For the text-containing cell, return its midpoint in [X, Y] coordinate format. 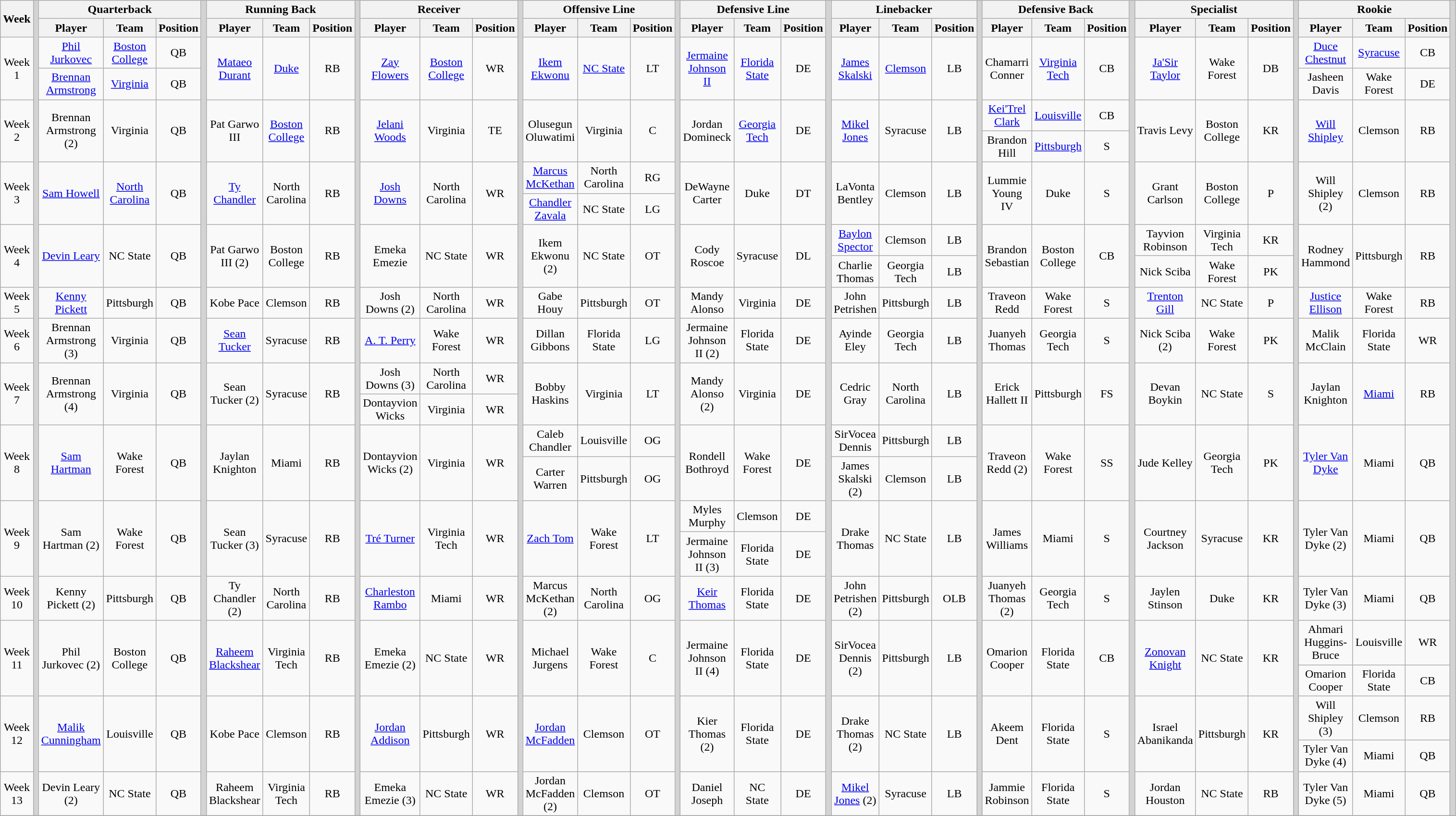
Brandon Hill [1007, 146]
Drake Thomas (2) [855, 733]
Mataeo Durant [234, 68]
Charlie Thomas [855, 271]
Tré Turner [390, 538]
Kei'Trel Clark [1007, 115]
Mikel Jones [855, 131]
Baylon Spector [855, 240]
Nick Sciba [1165, 271]
Devan Boykin [1165, 394]
Nick Sciba (2) [1165, 340]
SirVocea Dennis [855, 441]
Traveon Redd [1007, 303]
Pat Garwo III (2) [234, 256]
Juanyeh Thomas [1007, 340]
Akeem Dent [1007, 733]
Jermaine Johnson II (3) [707, 554]
Week 7 [17, 394]
Week 1 [17, 68]
Bobby Haskins [550, 394]
Sam Howell [71, 193]
RG [653, 178]
Ty Chandler (2) [234, 598]
SS [1107, 463]
Brennan Armstrong (3) [71, 340]
Week 10 [17, 598]
Defensive Back [1056, 10]
DeWayne Carter [707, 193]
Brennan Armstrong (4) [71, 394]
TE [495, 131]
Trenton Gill [1165, 303]
LaVonta Bentley [855, 193]
Zonovan Knight [1165, 658]
Sean Tucker (3) [234, 538]
Dontayvion Wicks (2) [390, 463]
FS [1107, 394]
Rodney Hammond [1325, 256]
DT [803, 193]
Jordan Domineck [707, 131]
Sean Tucker [234, 340]
Ayinde Eley [855, 340]
James Williams [1007, 538]
Travis Levy [1165, 131]
Tyler Van Dyke [1325, 463]
John Petrishen (2) [855, 598]
Sam Hartman [71, 463]
Week 3 [17, 193]
Tyler Van Dyke (5) [1325, 793]
Drake Thomas [855, 538]
SirVocea Dennis (2) [855, 658]
Justice Ellison [1325, 303]
Will Shipley (2) [1325, 193]
Ikem Ekwonu [550, 68]
Brennan Armstrong [71, 84]
Chandler Zavala [550, 209]
Marcus McKethan [550, 178]
Grant Carlson [1165, 193]
Emeka Emezie (2) [390, 658]
Tayvion Robinson [1165, 240]
DL [803, 256]
Jordan Houston [1165, 793]
Rondell Bothroyd [707, 463]
Tyler Van Dyke (2) [1325, 538]
Running Back [281, 10]
Juanyeh Thomas (2) [1007, 598]
Week 8 [17, 463]
Quarterback [120, 10]
Lummie Young IV [1007, 193]
Zay Flowers [390, 68]
Dillan Gibbons [550, 340]
James Skalski [855, 68]
Receiver [439, 10]
Jelani Woods [390, 131]
Kenny Pickett [71, 303]
Kenny Pickett (2) [71, 598]
Jermaine Johnson II (4) [707, 658]
Brennan Armstrong (2) [71, 131]
Mandy Alonso [707, 303]
Mandy Alonso (2) [707, 394]
Kier Thomas (2) [707, 733]
Josh Downs (2) [390, 303]
Israel Abanikanda [1165, 733]
Malik McClain [1325, 340]
Jordan Addison [390, 733]
James Skalski (2) [855, 479]
Phil Jurkovec (2) [71, 658]
Specialist [1214, 10]
Week [17, 19]
Ty Chandler [234, 193]
Jermaine Johnson II [707, 68]
Sean Tucker (2) [234, 394]
Jude Kelley [1165, 463]
Duce Chestnut [1325, 53]
Keir Thomas [707, 598]
Traveon Redd (2) [1007, 463]
Zach Tom [550, 538]
Marcus McKethan (2) [550, 598]
Emeka Emezie [390, 256]
Devin Leary [71, 256]
Sam Hartman (2) [71, 538]
Jordan McFadden (2) [550, 793]
Jermaine Johnson II (2) [707, 340]
Daniel Joseph [707, 793]
A. T. Perry [390, 340]
Week 6 [17, 340]
Week 12 [17, 733]
DB [1271, 68]
Will Shipley (3) [1325, 718]
Mikel Jones (2) [855, 793]
Jaylen Stinson [1165, 598]
Courtney Jackson [1165, 538]
Linebacker [904, 10]
Ahmari Huggins-Bruce [1325, 643]
Cody Roscoe [707, 256]
Week 2 [17, 131]
Josh Downs [390, 193]
Charleston Rambo [390, 598]
Erick Hallett II [1007, 394]
Week 5 [17, 303]
Carter Warren [550, 479]
Week 11 [17, 658]
Malik Cunningham [71, 733]
Olusegun Oluwatimi [550, 131]
Rookie [1374, 10]
Brandon Sebastian [1007, 256]
Offensive Line [599, 10]
Josh Downs (3) [390, 378]
OLB [954, 598]
Defensive Line [753, 10]
Caleb Chandler [550, 441]
Ikem Ekwonu (2) [550, 256]
Week 9 [17, 538]
John Petrishen [855, 303]
Tyler Van Dyke (3) [1325, 598]
Cedric Gray [855, 394]
Will Shipley [1325, 131]
Week 4 [17, 256]
Jammie Robinson [1007, 793]
Michael Jurgens [550, 658]
Tyler Van Dyke (4) [1325, 755]
Ja'Sir Taylor [1165, 68]
Chamarri Conner [1007, 68]
Emeka Emezie (3) [390, 793]
Jordan McFadden [550, 733]
Week 13 [17, 793]
Devin Leary (2) [71, 793]
Gabe Houy [550, 303]
Dontayvion Wicks [390, 409]
Jasheen Davis [1325, 84]
Pat Garwo III [234, 131]
Phil Jurkovec [71, 53]
Myles Murphy [707, 516]
